Pinpoint the cell where the given text exists, returning its (x, y) midpoint coordinate. 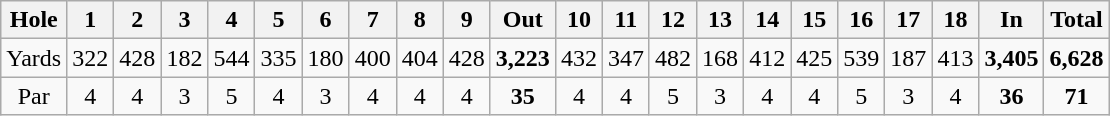
17 (908, 20)
12 (672, 20)
187 (908, 58)
182 (184, 58)
1 (90, 20)
16 (862, 20)
6 (326, 20)
413 (956, 58)
Par (34, 96)
335 (278, 58)
13 (720, 20)
539 (862, 58)
Total (1076, 20)
404 (420, 58)
544 (232, 58)
14 (768, 20)
180 (326, 58)
Hole (34, 20)
35 (522, 96)
9 (466, 20)
322 (90, 58)
8 (420, 20)
2 (138, 20)
482 (672, 58)
6,628 (1076, 58)
347 (626, 58)
11 (626, 20)
Yards (34, 58)
432 (578, 58)
7 (372, 20)
412 (768, 58)
In (1012, 20)
10 (578, 20)
3,405 (1012, 58)
71 (1076, 96)
Out (522, 20)
400 (372, 58)
15 (814, 20)
168 (720, 58)
18 (956, 20)
3,223 (522, 58)
425 (814, 58)
36 (1012, 96)
